From the cell containing the given text, extract its center point as (x, y) coordinate. 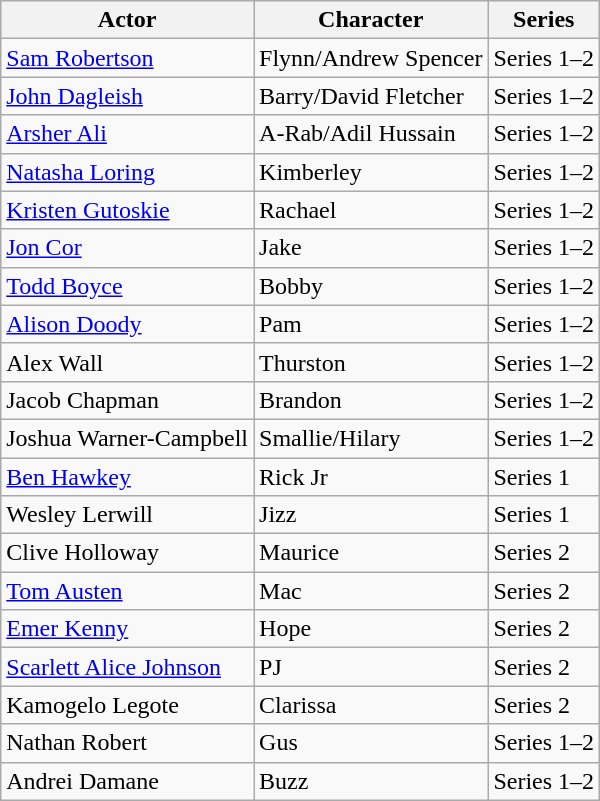
Joshua Warner-Campbell (128, 438)
Wesley Lerwill (128, 515)
Nathan Robert (128, 743)
Kamogelo Legote (128, 705)
John Dagleish (128, 96)
Barry/David Fletcher (371, 96)
Actor (128, 20)
Arsher Ali (128, 134)
Alex Wall (128, 362)
Emer Kenny (128, 629)
Mac (371, 591)
Andrei Damane (128, 781)
Rachael (371, 210)
Gus (371, 743)
Todd Boyce (128, 286)
Kristen Gutoskie (128, 210)
Sam Robertson (128, 58)
Pam (371, 324)
Bobby (371, 286)
PJ (371, 667)
Brandon (371, 400)
Scarlett Alice Johnson (128, 667)
Jake (371, 248)
Jizz (371, 515)
Alison Doody (128, 324)
Tom Austen (128, 591)
Clarissa (371, 705)
Jon Cor (128, 248)
Character (371, 20)
Flynn/Andrew Spencer (371, 58)
Thurston (371, 362)
Jacob Chapman (128, 400)
Maurice (371, 553)
Hope (371, 629)
Natasha Loring (128, 172)
Series (544, 20)
Buzz (371, 781)
Ben Hawkey (128, 477)
Kimberley (371, 172)
A-Rab/Adil Hussain (371, 134)
Smallie/Hilary (371, 438)
Clive Holloway (128, 553)
Rick Jr (371, 477)
